From the cell containing the given text, extract its center point as (X, Y) coordinate. 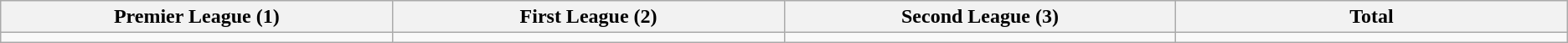
Total (1372, 17)
Premier League (1) (197, 17)
Second League (3) (980, 17)
First League (2) (588, 17)
